Determine the [x, y] coordinate at the center of the cell enclosing the given text.  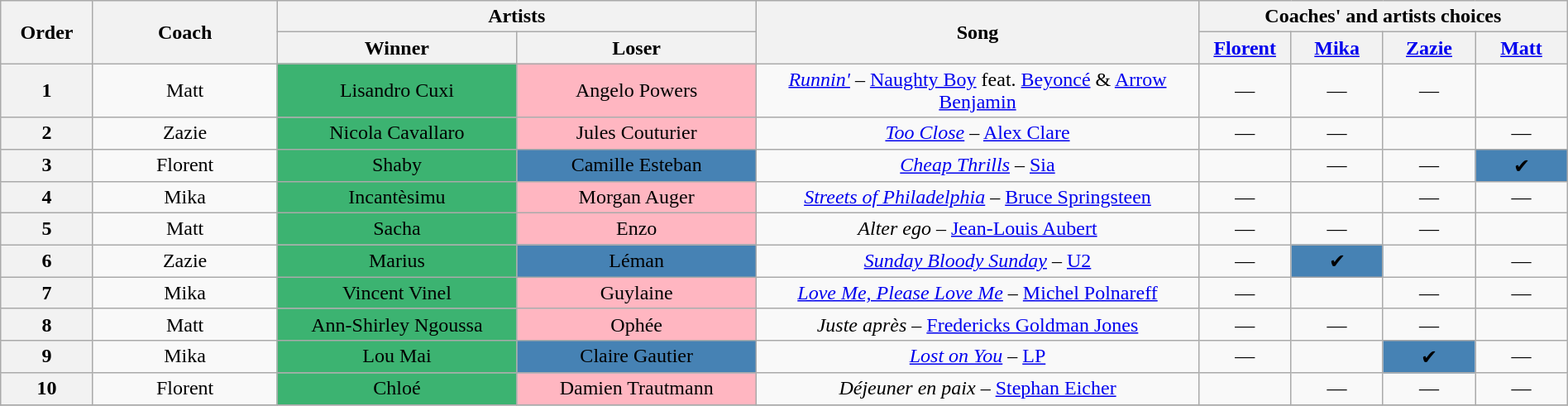
6 [46, 261]
Lou Mai [397, 356]
Song [978, 32]
2 [46, 133]
3 [46, 165]
Cheap Thrills – Sia [978, 165]
7 [46, 293]
Coach [185, 32]
Too Close – Alex Clare [978, 133]
Lost on You – LP [978, 356]
Marius [397, 261]
Sunday Bloody Sunday – U2 [978, 261]
Sacha [397, 229]
Order [46, 32]
Runnin' – Naughty Boy feat. Beyoncé & Arrow Benjamin [978, 91]
Déjeuner en paix – Stephan Eicher [978, 389]
Guylaine [637, 293]
5 [46, 229]
Camille Esteban [637, 165]
Winner [397, 48]
Vincent Vinel [397, 293]
Morgan Auger [637, 198]
Enzo [637, 229]
Streets of Philadelphia – Bruce Springsteen [978, 198]
10 [46, 389]
Chloé [397, 389]
Claire Gautier [637, 356]
Angelo Powers [637, 91]
Artists [517, 17]
Alter ego – Jean-Louis Aubert [978, 229]
Ophée [637, 324]
8 [46, 324]
Juste après – Fredericks Goldman Jones [978, 324]
Lisandro Cuxi [397, 91]
Léman [637, 261]
Ann-Shirley Ngoussa [397, 324]
Love Me, Please Love Me – Michel Polnareff [978, 293]
4 [46, 198]
1 [46, 91]
Damien Trautmann [637, 389]
Nicola Cavallaro [397, 133]
Jules Couturier [637, 133]
Loser [637, 48]
9 [46, 356]
Incantèsimu [397, 198]
Shaby [397, 165]
Coaches' and artists choices [1383, 17]
